Search for the cell housing the specified text and yield its (x, y) center coordinate. 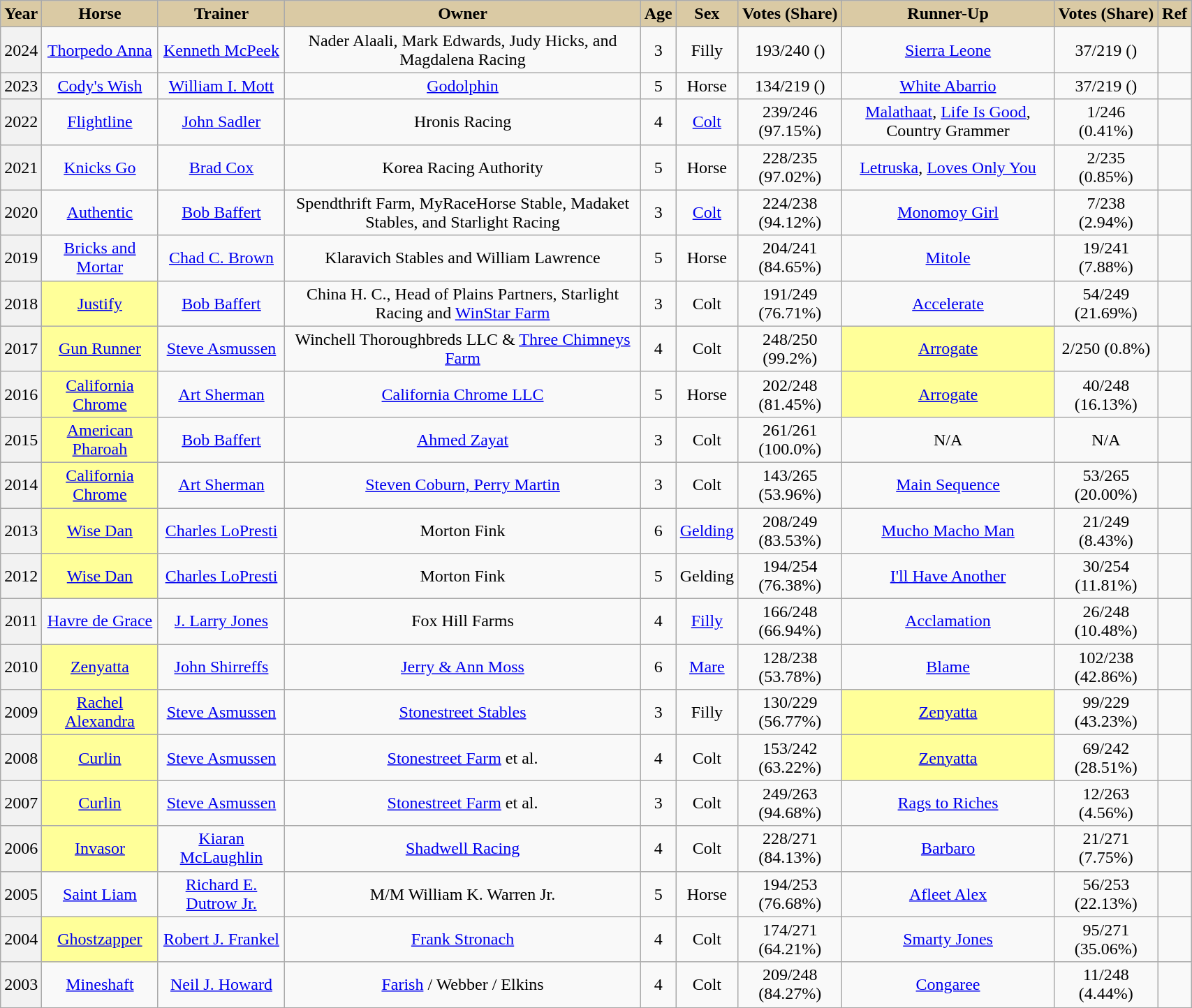
2024 (21, 50)
2008 (21, 758)
128/238 (53.78%) (790, 667)
Nader Alaali, Mark Edwards, Judy Hicks, and Magdalena Racing (462, 50)
Accelerate (948, 303)
Mitole (948, 258)
Year (21, 14)
2005 (21, 894)
Monomoy Girl (948, 212)
Knicks Go (100, 168)
191/249 (76.71%) (790, 303)
Mare (707, 667)
11/248 (4.44%) (1106, 984)
Bricks and Mortar (100, 258)
2017 (21, 349)
Letruska, Loves Only You (948, 168)
102/238 (42.86%) (1106, 667)
Invasor (100, 849)
J. Larry Jones (221, 621)
Justify (100, 303)
American Pharoah (100, 440)
Farish / Webber / Elkins (462, 984)
99/229 (43.23%) (1106, 712)
261/261 (100.0%) (790, 440)
249/263 (94.68%) (790, 803)
21/271 (7.75%) (1106, 849)
Mineshaft (100, 984)
1/246 (0.41%) (1106, 121)
Korea Racing Authority (462, 168)
Stonestreet Stables (462, 712)
26/248 (10.48%) (1106, 621)
2014 (21, 484)
Frank Stronach (462, 940)
2007 (21, 803)
California Chrome LLC (462, 394)
53/265 (20.00%) (1106, 484)
2013 (21, 531)
193/240 () (790, 50)
Brad Cox (221, 168)
2022 (21, 121)
M/M William K. Warren Jr. (462, 894)
Chad C. Brown (221, 258)
Hronis Racing (462, 121)
166/248 (66.94%) (790, 621)
2009 (21, 712)
Smarty Jones (948, 940)
White Abarrio (948, 86)
202/248 (81.45%) (790, 394)
Acclamation (948, 621)
Trainer (221, 14)
2004 (21, 940)
Main Sequence (948, 484)
239/246 (97.15%) (790, 121)
21/249 (8.43%) (1106, 531)
208/249 (83.53%) (790, 531)
2010 (21, 667)
Saint Liam (100, 894)
54/249 (21.69%) (1106, 303)
Congaree (948, 984)
Ahmed Zayat (462, 440)
Shadwell Racing (462, 849)
China H. C., Head of Plains Partners, Starlight Racing and WinStar Farm (462, 303)
Klaravich Stables and William Lawrence (462, 258)
Gun Runner (100, 349)
Kiaran McLaughlin (221, 849)
2015 (21, 440)
Authentic (100, 212)
19/241 (7.88%) (1106, 258)
2003 (21, 984)
Sex (707, 14)
248/250 (99.2%) (790, 349)
228/235 (97.02%) (790, 168)
Robert J. Frankel (221, 940)
Flightline (100, 121)
2012 (21, 577)
I'll Have Another (948, 577)
Havre de Grace (100, 621)
Kenneth McPeek (221, 50)
Jerry & Ann Moss (462, 667)
Fox Hill Farms (462, 621)
Ref (1175, 14)
7/238 (2.94%) (1106, 212)
Owner (462, 14)
Afleet Alex (948, 894)
Sierra Leone (948, 50)
Cody's Wish (100, 86)
John Shirreffs (221, 667)
2016 (21, 394)
204/241 (84.65%) (790, 258)
Neil J. Howard (221, 984)
12/263 (4.56%) (1106, 803)
69/242 (28.51%) (1106, 758)
Rags to Riches (948, 803)
40/248 (16.13%) (1106, 394)
2018 (21, 303)
William I. Mott (221, 86)
Mucho Macho Man (948, 531)
2021 (21, 168)
134/219 () (790, 86)
Thorpedo Anna (100, 50)
Runner-Up (948, 14)
30/254 (11.81%) (1106, 577)
Spendthrift Farm, MyRaceHorse Stable, Madaket Stables, and Starlight Racing (462, 212)
143/265 (53.96%) (790, 484)
224/238 (94.12%) (790, 212)
Rachel Alexandra (100, 712)
Steven Coburn, Perry Martin (462, 484)
Ghostzapper (100, 940)
2020 (21, 212)
Winchell Thoroughbreds LLC & Three Chimneys Farm (462, 349)
95/271 (35.06%) (1106, 940)
2/235 (0.85%) (1106, 168)
Blame (948, 667)
130/229 (56.77%) (790, 712)
153/242 (63.22%) (790, 758)
2/250 (0.8%) (1106, 349)
194/253 (76.68%) (790, 894)
174/271 (64.21%) (790, 940)
228/271 (84.13%) (790, 849)
56/253 (22.13%) (1106, 894)
2023 (21, 86)
2011 (21, 621)
194/254 (76.38%) (790, 577)
Barbaro (948, 849)
2006 (21, 849)
John Sadler (221, 121)
Godolphin (462, 86)
Richard E. Dutrow Jr. (221, 894)
2019 (21, 258)
209/248 (84.27%) (790, 984)
Age (658, 14)
Malathaat, Life Is Good, Country Grammer (948, 121)
